From the cell containing the given text, extract its center point as [X, Y] coordinate. 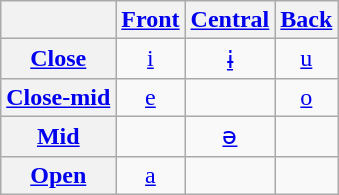
Mid [58, 136]
Close [58, 59]
Close-mid [58, 97]
Open [58, 175]
Front [150, 20]
i [150, 59]
Central [230, 20]
ɨ [230, 59]
u [306, 59]
e [150, 97]
ə [230, 136]
Back [306, 20]
o [306, 97]
a [150, 175]
